Pinpoint the cell where the given text exists, returning its (X, Y) midpoint coordinate. 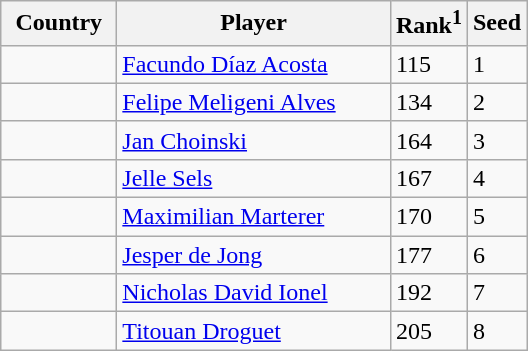
167 (428, 178)
8 (496, 331)
Maximilian Marterer (254, 217)
Jesper de Jong (254, 255)
Titouan Droguet (254, 331)
1 (496, 64)
134 (428, 102)
6 (496, 255)
205 (428, 331)
Rank1 (428, 24)
3 (496, 140)
Jan Choinski (254, 140)
4 (496, 178)
2 (496, 102)
Nicholas David Ionel (254, 293)
Country (59, 24)
115 (428, 64)
Player (254, 24)
164 (428, 140)
Facundo Díaz Acosta (254, 64)
7 (496, 293)
Jelle Sels (254, 178)
192 (428, 293)
Felipe Meligeni Alves (254, 102)
177 (428, 255)
170 (428, 217)
5 (496, 217)
Seed (496, 24)
